Identify which cell holds the provided text, then report its [x, y] central coordinate. 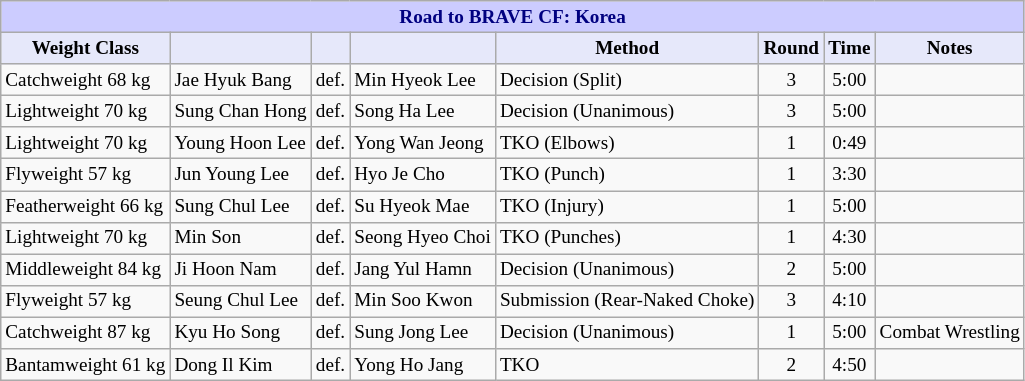
Yong Wan Jeong [423, 143]
Method [627, 48]
Middleweight 84 kg [86, 270]
Catchweight 68 kg [86, 80]
TKO (Punches) [627, 238]
TKO [627, 365]
TKO (Elbows) [627, 143]
Min Soo Kwon [423, 301]
Jun Young Lee [240, 175]
0:49 [850, 143]
Sung Chul Lee [240, 206]
Catchweight 87 kg [86, 333]
TKO (Punch) [627, 175]
Min Son [240, 238]
Notes [950, 48]
Yong Ho Jang [423, 365]
Bantamweight 61 kg [86, 365]
Ji Hoon Nam [240, 270]
4:50 [850, 365]
Sung Jong Lee [423, 333]
Song Ha Lee [423, 111]
Featherweight 66 kg [86, 206]
Dong Il Kim [240, 365]
Time [850, 48]
Submission (Rear-Naked Choke) [627, 301]
Seong Hyeo Choi [423, 238]
Min Hyeok Lee [423, 80]
Weight Class [86, 48]
Hyo Je Cho [423, 175]
Jae Hyuk Bang [240, 80]
Road to BRAVE CF: Korea [513, 17]
Combat Wrestling [950, 333]
Sung Chan Hong [240, 111]
3:30 [850, 175]
Decision (Split) [627, 80]
Jang Yul Hamn [423, 270]
4:10 [850, 301]
TKO (Injury) [627, 206]
Round [792, 48]
Kyu Ho Song [240, 333]
4:30 [850, 238]
Seung Chul Lee [240, 301]
Young Hoon Lee [240, 143]
Su Hyeok Mae [423, 206]
